Determine the (X, Y) coordinate at the center of the cell enclosing the given text.  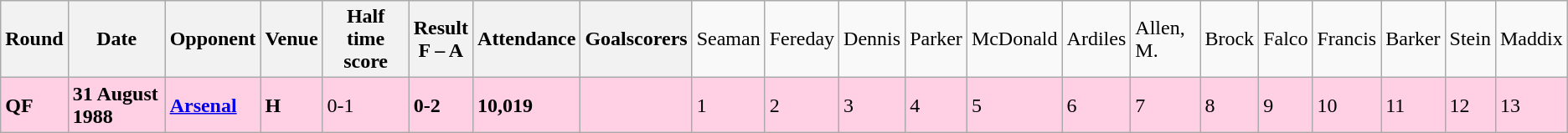
8 (1230, 105)
Falco (1286, 39)
6 (1096, 105)
9 (1286, 105)
Ardiles (1096, 39)
10 (1347, 105)
10,019 (527, 105)
0-2 (441, 105)
Goalscorers (637, 39)
Seaman (729, 39)
Francis (1347, 39)
11 (1413, 105)
31 August 1988 (116, 105)
Parker (936, 39)
Maddix (1531, 39)
Allen, M. (1166, 39)
4 (936, 105)
H (291, 105)
Stein (1470, 39)
3 (873, 105)
Opponent (213, 39)
Round (34, 39)
2 (802, 105)
12 (1470, 105)
Fereday (802, 39)
Half time score (365, 39)
ResultF – A (441, 39)
Barker (1413, 39)
Date (116, 39)
5 (1014, 105)
13 (1531, 105)
Attendance (527, 39)
Venue (291, 39)
QF (34, 105)
Dennis (873, 39)
Brock (1230, 39)
1 (729, 105)
Arsenal (213, 105)
7 (1166, 105)
McDonald (1014, 39)
0-1 (365, 105)
